Search for the cell housing the specified text and yield its (x, y) center coordinate. 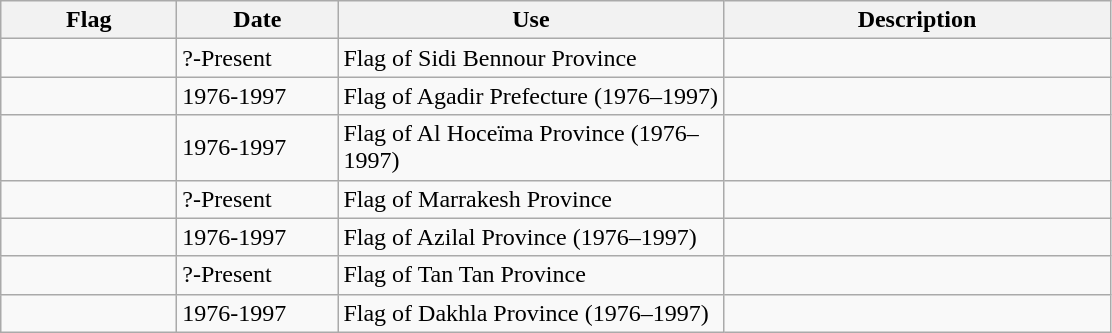
Flag of Al Hoceïma Province (1976–1997) (531, 148)
Flag of Dakhla Province (1976–1997) (531, 313)
Flag of Marrakesh Province (531, 199)
Date (258, 20)
Flag of Azilal Province (1976–1997) (531, 237)
Flag of Tan Tan Province (531, 275)
Flag of Sidi Bennour Province (531, 58)
Use (531, 20)
Flag of Agadir Prefecture (1976–1997) (531, 96)
Flag (89, 20)
Description (917, 20)
